For the text-containing cell, return its midpoint in (x, y) coordinate format. 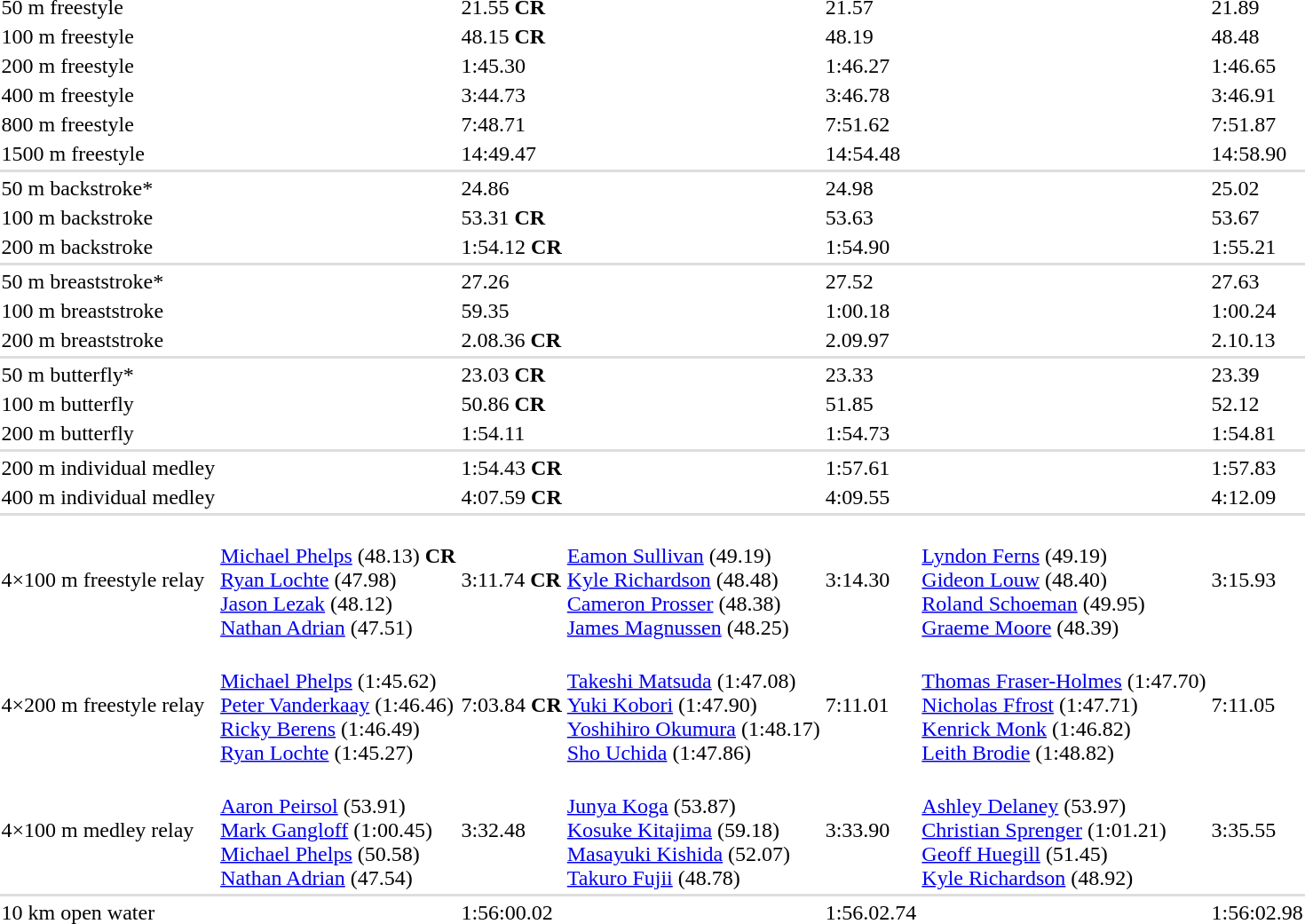
4×100 m freestyle relay (108, 580)
100 m backstroke (108, 217)
Takeshi Matsuda (1:47.08)Yuki Kobori (1:47.90)Yoshihiro Okumura (1:48.17)Sho Uchida (1:47.86) (693, 705)
1:54.90 (871, 247)
3:15.93 (1257, 580)
50 m breaststroke* (108, 281)
1:54.43 CR (511, 468)
200 m butterfly (108, 433)
Lyndon Ferns (49.19)Gideon Louw (48.40)Roland Schoeman (49.95)Graeme Moore (48.39) (1064, 580)
800 m freestyle (108, 124)
48.48 (1257, 36)
24.86 (511, 188)
1500 m freestyle (108, 154)
24.98 (871, 188)
7:03.84 CR (511, 705)
3:46.78 (871, 95)
50.86 CR (511, 404)
7:11.01 (871, 705)
2.10.13 (1257, 340)
Ashley Delaney (53.97)Christian Sprenger (1:01.21)Geoff Huegill (51.45)Kyle Richardson (48.92) (1064, 830)
53.31 CR (511, 217)
23.03 CR (511, 375)
14:49.47 (511, 154)
3:35.55 (1257, 830)
7:11.05 (1257, 705)
1:00.18 (871, 311)
1:57.61 (871, 468)
4×200 m freestyle relay (108, 705)
27.63 (1257, 281)
3:32.48 (511, 830)
1:46.65 (1257, 66)
23.39 (1257, 375)
7:51.87 (1257, 124)
100 m freestyle (108, 36)
100 m breaststroke (108, 311)
Eamon Sullivan (49.19)Kyle Richardson (48.48)Cameron Prosser (48.38)James Magnussen (48.25) (693, 580)
50 m backstroke* (108, 188)
3:33.90 (871, 830)
14:58.90 (1257, 154)
Aaron Peirsol (53.91)Mark Gangloff (1:00.45)Michael Phelps (50.58)Nathan Adrian (47.54) (338, 830)
3:46.91 (1257, 95)
200 m individual medley (108, 468)
100 m butterfly (108, 404)
2.08.36 CR (511, 340)
4×100 m medley relay (108, 830)
200 m backstroke (108, 247)
3:14.30 (871, 580)
Michael Phelps (1:45.62)Peter Vanderkaay (1:46.46)Ricky Berens (1:46.49)Ryan Lochte (1:45.27) (338, 705)
Junya Koga (53.87)Kosuke Kitajima (59.18)Masayuki Kishida (52.07)Takuro Fujii (48.78) (693, 830)
1:55.21 (1257, 247)
200 m breaststroke (108, 340)
50 m butterfly* (108, 375)
1:46.27 (871, 66)
1:57.83 (1257, 468)
59.35 (511, 311)
1:54.12 CR (511, 247)
1:00.24 (1257, 311)
1:54.73 (871, 433)
48.15 CR (511, 36)
27.52 (871, 281)
400 m individual medley (108, 497)
51.85 (871, 404)
400 m freestyle (108, 95)
3:11.74 CR (511, 580)
4:12.09 (1257, 497)
7:48.71 (511, 124)
1:54.11 (511, 433)
52.12 (1257, 404)
23.33 (871, 375)
200 m freestyle (108, 66)
25.02 (1257, 188)
4:07.59 CR (511, 497)
1:45.30 (511, 66)
27.26 (511, 281)
1:54.81 (1257, 433)
7:51.62 (871, 124)
53.63 (871, 217)
Michael Phelps (48.13) CRRyan Lochte (47.98)Jason Lezak (48.12)Nathan Adrian (47.51) (338, 580)
4:09.55 (871, 497)
Thomas Fraser-Holmes (1:47.70)Nicholas Ffrost (1:47.71)Kenrick Monk (1:46.82)Leith Brodie (1:48.82) (1064, 705)
14:54.48 (871, 154)
48.19 (871, 36)
2.09.97 (871, 340)
53.67 (1257, 217)
3:44.73 (511, 95)
